For the text-containing cell, return its midpoint in [X, Y] coordinate format. 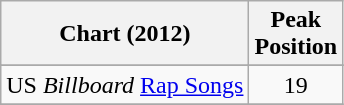
19 [296, 85]
PeakPosition [296, 34]
Chart (2012) [125, 34]
US Billboard Rap Songs [125, 85]
